Provide the [X, Y] coordinate of the cell's center where the given text is located.  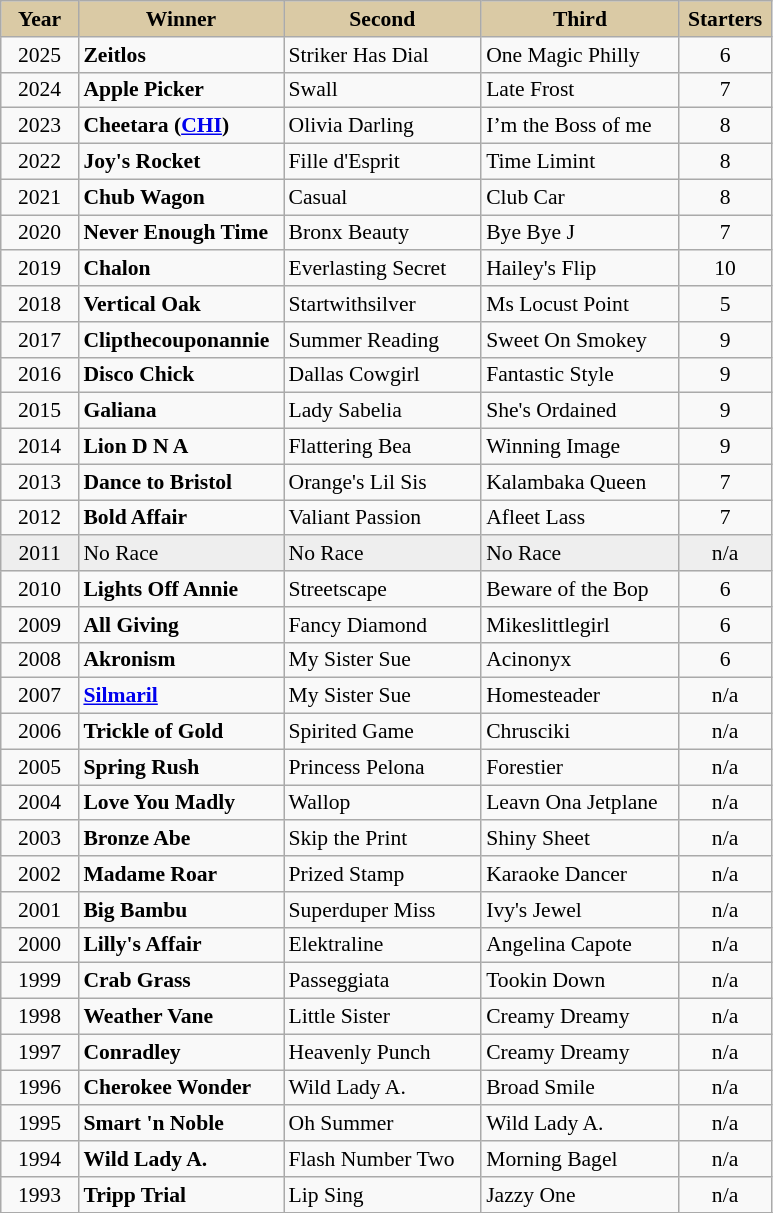
Silmaril [180, 696]
Morning Bagel [580, 1159]
Akronism [180, 660]
2006 [40, 732]
1994 [40, 1159]
Oh Summer [383, 1124]
Trickle of Gold [180, 732]
Joy's Rocket [180, 162]
Shiny Sheet [580, 839]
Prized Stamp [383, 874]
Conradley [180, 1052]
Mikeslittlegirl [580, 625]
Vertical Oak [180, 304]
Hailey's Flip [580, 269]
I’m the Boss of me [580, 126]
Summer Reading [383, 340]
1997 [40, 1052]
One Magic Philly [580, 55]
Starters [726, 19]
1999 [40, 981]
1995 [40, 1124]
2012 [40, 518]
5 [726, 304]
Love You Madly [180, 803]
Lip Sing [383, 1195]
Leavn Ona Jetplane [580, 803]
2013 [40, 482]
2002 [40, 874]
2024 [40, 90]
Chrusciki [580, 732]
Bold Affair [180, 518]
2019 [40, 269]
Skip the Print [383, 839]
2009 [40, 625]
Jazzy One [580, 1195]
Clipthecouponannie [180, 340]
Lilly's Affair [180, 945]
Angelina Capote [580, 945]
Streetscape [383, 589]
Winning Image [580, 447]
Late Frost [580, 90]
Never Enough Time [180, 233]
Club Car [580, 197]
Wallop [383, 803]
1993 [40, 1195]
Galiana [180, 411]
Startwithsilver [383, 304]
Elektraline [383, 945]
2016 [40, 375]
Afleet Lass [580, 518]
Crab Grass [180, 981]
Second [383, 19]
All Giving [180, 625]
Dance to Bristol [180, 482]
Ms Locust Point [580, 304]
Chub Wagon [180, 197]
Broad Smile [580, 1088]
2000 [40, 945]
2020 [40, 233]
Cherokee Wonder [180, 1088]
Swall [383, 90]
Spirited Game [383, 732]
Year [40, 19]
Sweet On Smokey [580, 340]
Third [580, 19]
Bronze Abe [180, 839]
Princess Pelona [383, 767]
2011 [40, 554]
Fille d'Esprit [383, 162]
2004 [40, 803]
2005 [40, 767]
2017 [40, 340]
Orange's Lil Sis [383, 482]
Smart 'n Noble [180, 1124]
Little Sister [383, 1017]
10 [726, 269]
Lion D N A [180, 447]
Bronx Beauty [383, 233]
Spring Rush [180, 767]
2022 [40, 162]
Winner [180, 19]
Lights Off Annie [180, 589]
Forestier [580, 767]
Bye Bye J [580, 233]
1998 [40, 1017]
2008 [40, 660]
2023 [40, 126]
Cheetara (CHI) [180, 126]
Flash Number Two [383, 1159]
Madame Roar [180, 874]
Tripp Trial [180, 1195]
Disco Chick [180, 375]
Apple Picker [180, 90]
Casual [383, 197]
Passeggiata [383, 981]
Flattering Bea [383, 447]
Beware of the Bop [580, 589]
Time Limint [580, 162]
Lady Sabelia [383, 411]
Heavenly Punch [383, 1052]
Karaoke Dancer [580, 874]
Kalambaka Queen [580, 482]
2018 [40, 304]
Everlasting Secret [383, 269]
Zeitlos [180, 55]
2003 [40, 839]
1996 [40, 1088]
Olivia Darling [383, 126]
Striker Has Dial [383, 55]
Dallas Cowgirl [383, 375]
2015 [40, 411]
Homesteader [580, 696]
Fantastic Style [580, 375]
Ivy's Jewel [580, 910]
Acinonyx [580, 660]
Tookin Down [580, 981]
2014 [40, 447]
2021 [40, 197]
2025 [40, 55]
Weather Vane [180, 1017]
Valiant Passion [383, 518]
She's Ordained [580, 411]
Chalon [180, 269]
2007 [40, 696]
2001 [40, 910]
Superduper Miss [383, 910]
Fancy Diamond [383, 625]
2010 [40, 589]
Big Bambu [180, 910]
